Find where the given text appears and provide that cell's center as (X, Y) coordinate. 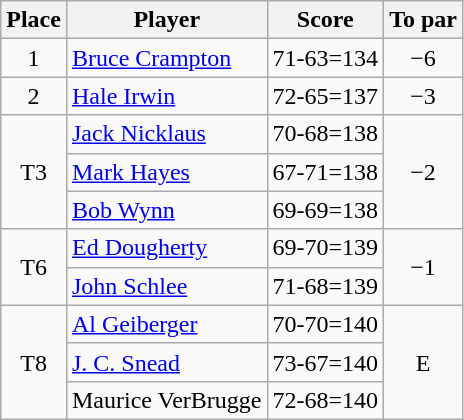
−2 (424, 172)
71-68=139 (326, 286)
Ed Dougherty (166, 248)
T6 (34, 267)
69-69=138 (326, 210)
E (424, 362)
Al Geiberger (166, 324)
Score (326, 20)
−3 (424, 96)
72-65=137 (326, 96)
Place (34, 20)
Mark Hayes (166, 172)
Bruce Crampton (166, 58)
70-68=138 (326, 134)
John Schlee (166, 286)
T3 (34, 172)
Player (166, 20)
Hale Irwin (166, 96)
Jack Nicklaus (166, 134)
−1 (424, 267)
−6 (424, 58)
72-68=140 (326, 400)
J. C. Snead (166, 362)
69-70=139 (326, 248)
2 (34, 96)
To par (424, 20)
1 (34, 58)
71-63=134 (326, 58)
Bob Wynn (166, 210)
73-67=140 (326, 362)
70-70=140 (326, 324)
T8 (34, 362)
Maurice VerBrugge (166, 400)
67-71=138 (326, 172)
